Extract the [x, y] coordinate from the center of the cell holding the provided text.  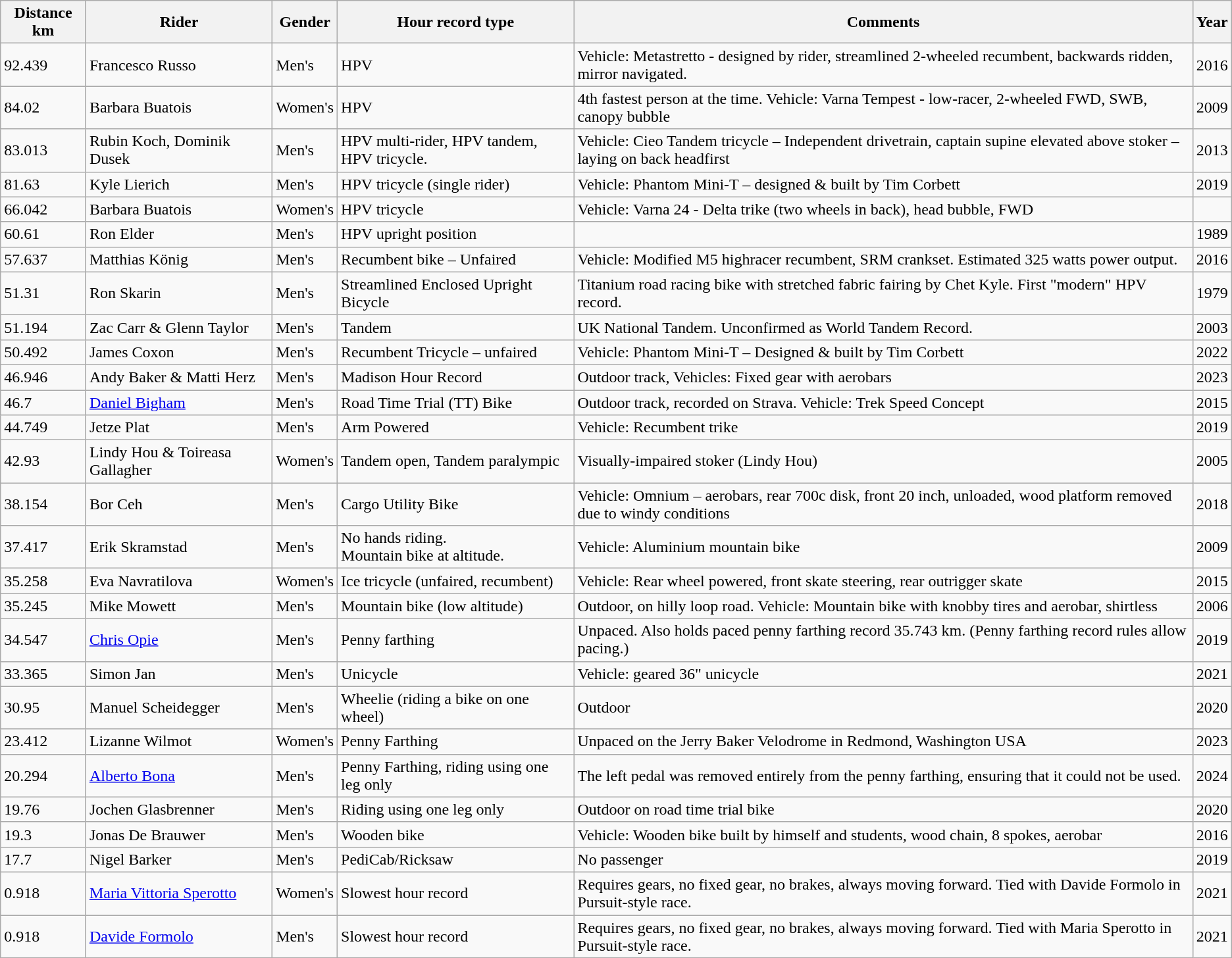
57.637 [43, 259]
Penny farthing [455, 640]
60.61 [43, 234]
Mountain bike (low altitude) [455, 606]
PediCab/Ricksaw [455, 859]
Visually-impaired stoker (Lindy Hou) [883, 462]
Requires gears, no fixed gear, no brakes, always moving forward. Tied with Maria Sperotto in Pursuit-style race. [883, 936]
Penny Farthing, riding using one leg only [455, 775]
Unicycle [455, 674]
Ice tricycle (unfaired, recumbent) [455, 581]
20.294 [43, 775]
Eva Navratilova [179, 581]
37.417 [43, 547]
Jetze Plat [179, 428]
Ron Elder [179, 234]
HPV tricycle [455, 209]
Vehicle: Omnium – aerobars, rear 700c disk, front 20 inch, unloaded, wood platform removed due to windy conditions [883, 504]
Zac Carr & Glenn Taylor [179, 327]
51.194 [43, 327]
UK National Tandem. Unconfirmed as World Tandem Record. [883, 327]
1979 [1212, 293]
2006 [1212, 606]
81.63 [43, 184]
Simon Jan [179, 674]
35.245 [43, 606]
HPV multi-rider, HPV tandem,HPV tricycle. [455, 150]
51.31 [43, 293]
Penny Farthing [455, 742]
Recumbent Tricycle – unfaired [455, 352]
46.946 [43, 377]
Bor Ceh [179, 504]
Streamlined Enclosed Upright Bicycle [455, 293]
34.547 [43, 640]
Unpaced on the Jerry Baker Velodrome in Redmond, Washington USA [883, 742]
83.013 [43, 150]
2024 [1212, 775]
Matthias König [179, 259]
17.7 [43, 859]
Alberto Bona [179, 775]
19.76 [43, 809]
Year [1212, 22]
Titanium road racing bike with stretched fabric fairing by Chet Kyle. First "modern" HPV record. [883, 293]
Gender [305, 22]
Ron Skarin [179, 293]
Daniel Bigham [179, 402]
46.7 [43, 402]
35.258 [43, 581]
No passenger [883, 859]
Outdoor, on hilly loop road. Vehicle: Mountain bike with knobby tires and aerobar, shirtless [883, 606]
The left pedal was removed entirely from the penny farthing, ensuring that it could not be used. [883, 775]
Vehicle: Wooden bike built by himself and students, wood chain, 8 spokes, aerobar [883, 834]
Tandem [455, 327]
James Coxon [179, 352]
Chris Opie [179, 640]
Vehicle: Phantom Mini-T – Designed & built by Tim Corbett [883, 352]
Vehicle: geared 36" unicycle [883, 674]
Vehicle: Varna 24 - Delta trike (two wheels in back), head bubble, FWD [883, 209]
Outdoor on road time trial bike [883, 809]
Rider [179, 22]
2022 [1212, 352]
66.042 [43, 209]
Riding using one leg only [455, 809]
23.412 [43, 742]
Francesco Russo [179, 64]
2005 [1212, 462]
38.154 [43, 504]
Outdoor track, recorded on Strava. Vehicle: Trek Speed Concept [883, 402]
2003 [1212, 327]
HPV tricycle (single rider) [455, 184]
Davide Formolo [179, 936]
Manuel Scheidegger [179, 708]
Wheelie (riding a bike on one wheel) [455, 708]
Vehicle: Cieo Tandem tricycle – Independent drivetrain, captain supine elevated above stoker – laying on back headfirst [883, 150]
Maria Vittoria Sperotto [179, 894]
Unpaced. Also holds paced penny farthing record 35.743 km. (Penny farthing record rules allow pacing.) [883, 640]
50.492 [43, 352]
Lizanne Wilmot [179, 742]
Comments [883, 22]
4th fastest person at the time. Vehicle: Varna Tempest - low-racer, 2-wheeled FWD, SWB, canopy bubble [883, 108]
19.3 [43, 834]
Kyle Lierich [179, 184]
Lindy Hou & Toireasa Gallagher [179, 462]
42.93 [43, 462]
Requires gears, no fixed gear, no brakes, always moving forward. Tied with Davide Formolo in Pursuit-style race. [883, 894]
HPV upright position [455, 234]
Hour record type [455, 22]
Vehicle: Recumbent trike [883, 428]
Vehicle: Modified M5 highracer recumbent, SRM crankset. Estimated 325 watts power output. [883, 259]
Arm Powered [455, 428]
Vehicle: Aluminium mountain bike [883, 547]
Cargo Utility Bike [455, 504]
33.365 [43, 674]
Nigel Barker [179, 859]
Distance km [43, 22]
Outdoor [883, 708]
Vehicle: Phantom Mini-T – designed & built by Tim Corbett [883, 184]
44.749 [43, 428]
No hands riding.Mountain bike at altitude. [455, 547]
Wooden bike [455, 834]
92.439 [43, 64]
Recumbent bike – Unfaired [455, 259]
Madison Hour Record [455, 377]
1989 [1212, 234]
Tandem open, Tandem paralympic [455, 462]
Jochen Glasbrenner [179, 809]
Vehicle: Metastretto - designed by rider, streamlined 2-wheeled recumbent, backwards ridden, mirror navigated. [883, 64]
84.02 [43, 108]
Jonas De Brauwer [179, 834]
Outdoor track, Vehicles: Fixed gear with aerobars [883, 377]
30.95 [43, 708]
Andy Baker & Matti Herz [179, 377]
2018 [1212, 504]
2013 [1212, 150]
Mike Mowett [179, 606]
Road Time Trial (TT) Bike [455, 402]
Rubin Koch, Dominik Dusek [179, 150]
Erik Skramstad [179, 547]
Vehicle: Rear wheel powered, front skate steering, rear outrigger skate [883, 581]
